Capture the cell that displays the provided text and extract its [x, y] central coordinate. 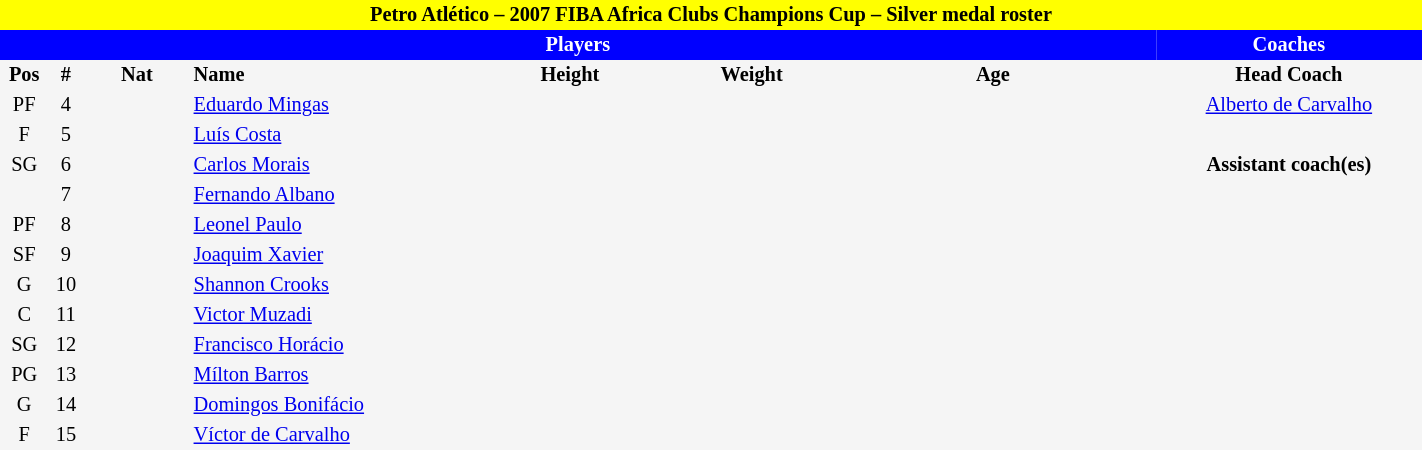
Petro Atlético – 2007 FIBA Africa Clubs Champions Cup – Silver medal roster [711, 15]
Height [570, 75]
15 [66, 435]
Weight [752, 75]
13 [66, 375]
10 [66, 285]
4 [66, 105]
Age [993, 75]
Assistant coach(es) [1289, 165]
14 [66, 405]
Name [329, 75]
Players [578, 45]
7 [66, 195]
Head Coach [1289, 75]
11 [66, 315]
PG [24, 375]
Fernando Albano [329, 195]
Alberto de Carvalho [1289, 105]
Víctor de Carvalho [329, 435]
Joaquim Xavier [329, 255]
12 [66, 345]
Shannon Crooks [329, 285]
SF [24, 255]
Coaches [1289, 45]
Francisco Horácio [329, 345]
Mílton Barros [329, 375]
5 [66, 135]
9 [66, 255]
Carlos Morais [329, 165]
Leonel Paulo [329, 225]
8 [66, 225]
Nat [136, 75]
C [24, 315]
Pos [24, 75]
Victor Muzadi [329, 315]
Eduardo Mingas [329, 105]
# [66, 75]
Luís Costa [329, 135]
6 [66, 165]
Domingos Bonifácio [329, 405]
